Return [X, Y] of the center of cell containing provided text 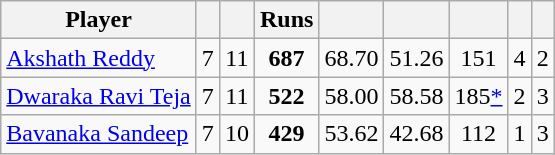
58.00 [352, 96]
Dwaraka Ravi Teja [99, 96]
Player [99, 20]
42.68 [416, 134]
58.58 [416, 96]
53.62 [352, 134]
151 [478, 58]
687 [286, 58]
Bavanaka Sandeep [99, 134]
4 [520, 58]
68.70 [352, 58]
185* [478, 96]
51.26 [416, 58]
112 [478, 134]
Akshath Reddy [99, 58]
429 [286, 134]
10 [236, 134]
1 [520, 134]
522 [286, 96]
Runs [286, 20]
